From the cell containing the given text, extract its center point as [x, y] coordinate. 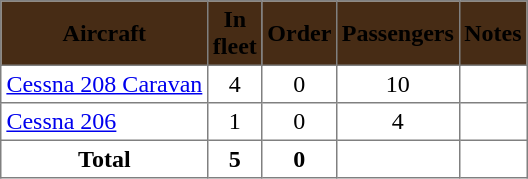
5 [235, 159]
Aircraft [104, 33]
Order [299, 33]
10 [398, 84]
1 [235, 122]
Total [104, 159]
Cessna 206 [104, 122]
Cessna 208 Caravan [104, 84]
In fleet [235, 33]
Notes [493, 33]
Passengers [398, 33]
